For the text-containing cell, return its midpoint in [x, y] coordinate format. 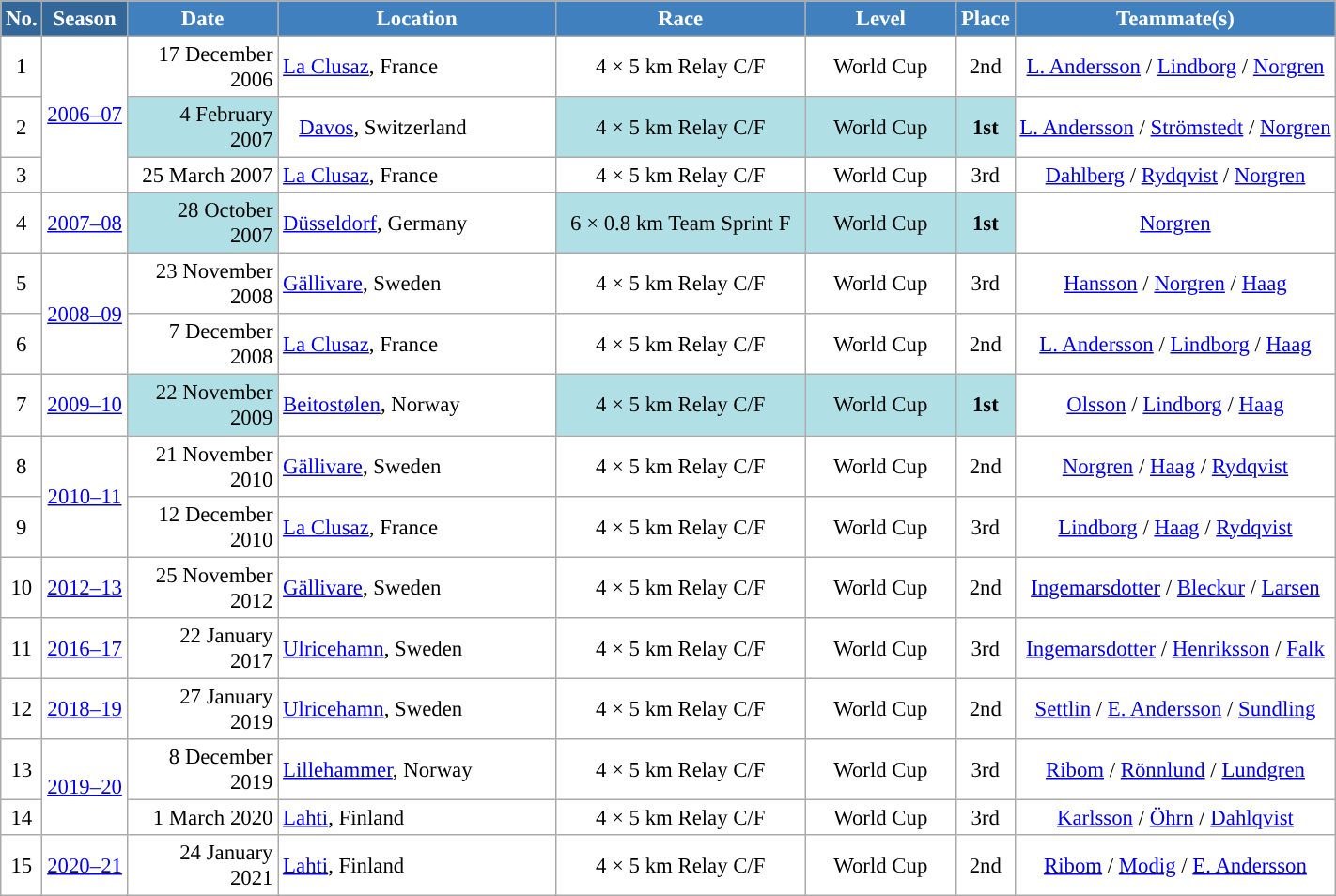
Olsson / Lindborg / Haag [1175, 406]
L. Andersson / Lindborg / Norgren [1175, 68]
13 [22, 770]
2007–08 [85, 224]
25 November 2012 [203, 588]
Ingemarsdotter / Bleckur / Larsen [1175, 588]
3 [22, 176]
2006–07 [85, 115]
Ribom / Modig / E. Andersson [1175, 866]
Lindborg / Haag / Rydqvist [1175, 526]
25 March 2007 [203, 176]
Level [881, 19]
12 December 2010 [203, 526]
27 January 2019 [203, 708]
Beitostølen, Norway [417, 406]
6 × 0.8 km Team Sprint F [680, 224]
2018–19 [85, 708]
2010–11 [85, 496]
Ribom / Rönnlund / Lundgren [1175, 770]
7 [22, 406]
15 [22, 866]
Place [986, 19]
Date [203, 19]
2020–21 [85, 866]
8 December 2019 [203, 770]
Race [680, 19]
Düsseldorf, Germany [417, 224]
28 October 2007 [203, 224]
No. [22, 19]
7 December 2008 [203, 344]
1 March 2020 [203, 817]
11 [22, 648]
5 [22, 284]
17 December 2006 [203, 68]
6 [22, 344]
23 November 2008 [203, 284]
Location [417, 19]
Norgren / Haag / Rydqvist [1175, 466]
22 January 2017 [203, 648]
Norgren [1175, 224]
24 January 2021 [203, 866]
Karlsson / Öhrn / Dahlqvist [1175, 817]
2016–17 [85, 648]
1 [22, 68]
L. Andersson / Lindborg / Haag [1175, 344]
Settlin / E. Andersson / Sundling [1175, 708]
Ingemarsdotter / Henriksson / Falk [1175, 648]
9 [22, 526]
21 November 2010 [203, 466]
2012–13 [85, 588]
2008–09 [85, 314]
22 November 2009 [203, 406]
Dahlberg / Rydqvist / Norgren [1175, 176]
4 [22, 224]
Hansson / Norgren / Haag [1175, 284]
2009–10 [85, 406]
L. Andersson / Strömstedt / Norgren [1175, 128]
Teammate(s) [1175, 19]
10 [22, 588]
8 [22, 466]
Lillehammer, Norway [417, 770]
2 [22, 128]
4 February 2007 [203, 128]
12 [22, 708]
14 [22, 817]
2019–20 [85, 787]
Season [85, 19]
Davos, Switzerland [417, 128]
